Detect which cell encompasses the target text, then output its [x, y] center coordinate. 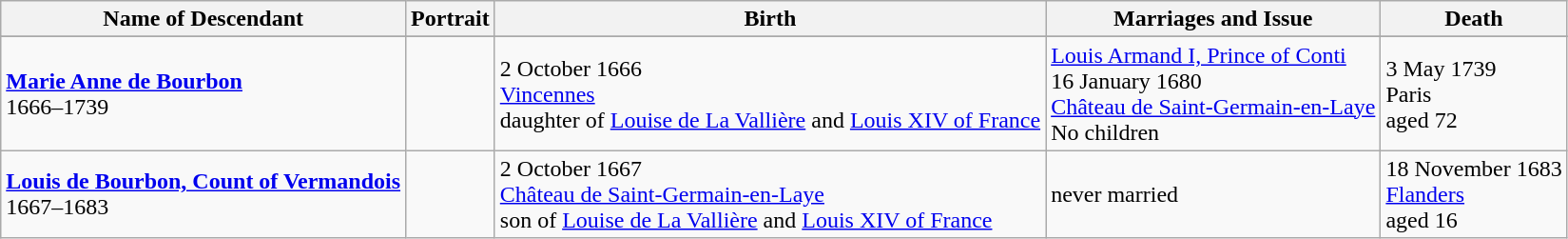
Louis de Bourbon, Count of Vermandois1667–1683 [203, 194]
Name of Descendant [203, 19]
Marriages and Issue [1213, 19]
never married [1213, 194]
Death [1474, 19]
Portrait [451, 19]
Louis Armand I, Prince of Conti16 January 1680Château de Saint-Germain-en-LayeNo children [1213, 93]
2 October 1666Vincennesdaughter of Louise de La Vallière and Louis XIV of France [770, 93]
3 May 1739Parisaged 72 [1474, 93]
2 October 1667Château de Saint-Germain-en-Layeson of Louise de La Vallière and Louis XIV of France [770, 194]
Marie Anne de Bourbon1666–1739 [203, 93]
18 November 1683Flandersaged 16 [1474, 194]
Birth [770, 19]
